Determine the [x, y] coordinate at the center of the cell enclosing the given text.  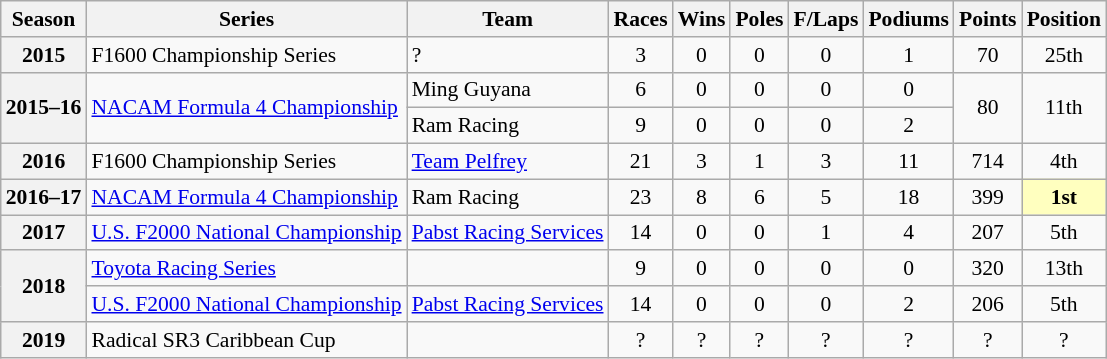
70 [988, 55]
Points [988, 19]
Season [44, 19]
Team [508, 19]
Series [246, 19]
Position [1064, 19]
11 [908, 162]
80 [988, 108]
714 [988, 162]
2015–16 [44, 108]
5 [826, 197]
2018 [44, 286]
4 [908, 233]
Poles [759, 19]
1st [1064, 197]
Toyota Racing Series [246, 269]
2017 [44, 233]
320 [988, 269]
2019 [44, 340]
13th [1064, 269]
399 [988, 197]
206 [988, 304]
11th [1064, 108]
8 [702, 197]
Ming Guyana [508, 90]
Wins [702, 19]
2016 [44, 162]
21 [641, 162]
4th [1064, 162]
Radical SR3 Caribbean Cup [246, 340]
Team Pelfrey [508, 162]
Races [641, 19]
2015 [44, 55]
2016–17 [44, 197]
18 [908, 197]
F/Laps [826, 19]
207 [988, 233]
23 [641, 197]
Podiums [908, 19]
25th [1064, 55]
